Return (X, Y) of the center of cell containing provided text 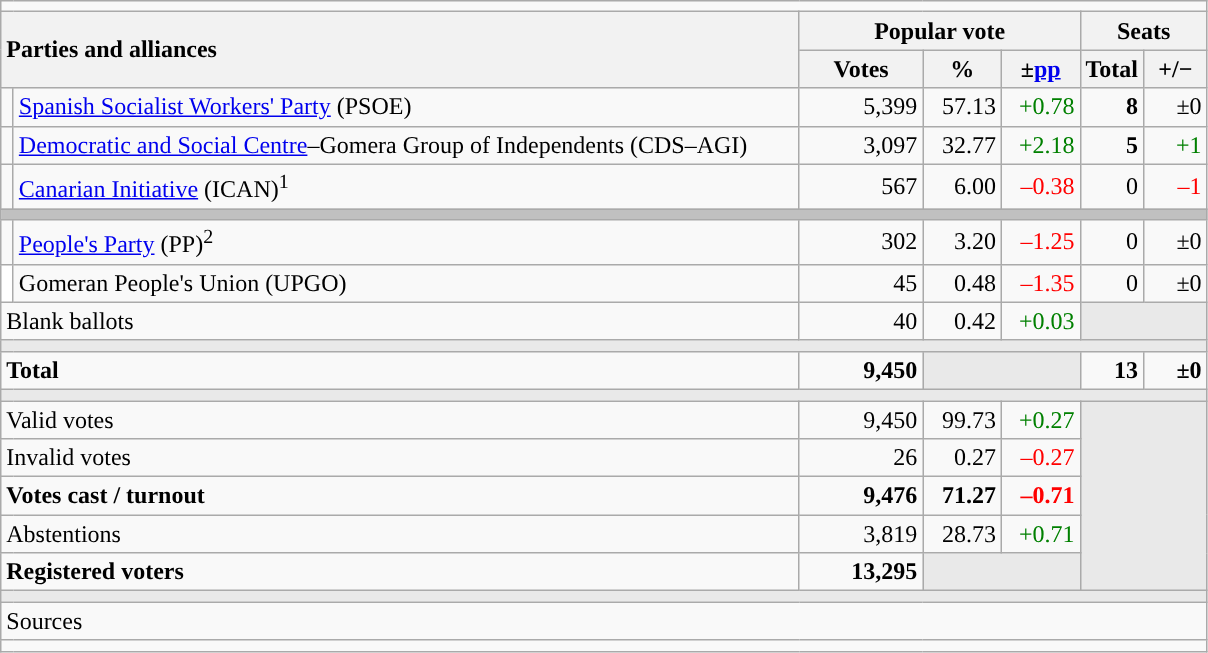
People's Party (PP)2 (406, 242)
567 (861, 186)
–0.38 (1040, 186)
57.13 (962, 107)
0.48 (962, 283)
+1 (1176, 145)
Canarian Initiative (ICAN)1 (406, 186)
Seats (1144, 31)
13 (1112, 370)
99.73 (962, 420)
0.42 (962, 321)
+0.71 (1040, 534)
Gomeran People's Union (UPGO) (406, 283)
3,097 (861, 145)
% (962, 69)
9,476 (861, 496)
Democratic and Social Centre–Gomera Group of Independents (CDS–AGI) (406, 145)
28.73 (962, 534)
0.27 (962, 458)
302 (861, 242)
+/− (1176, 69)
+0.27 (1040, 420)
3.20 (962, 242)
5,399 (861, 107)
Parties and alliances (400, 50)
Invalid votes (400, 458)
Sources (604, 621)
Spanish Socialist Workers' Party (PSOE) (406, 107)
–1.35 (1040, 283)
32.77 (962, 145)
+0.78 (1040, 107)
40 (861, 321)
8 (1112, 107)
26 (861, 458)
71.27 (962, 496)
Abstentions (400, 534)
3,819 (861, 534)
–0.27 (1040, 458)
13,295 (861, 572)
6.00 (962, 186)
Votes (861, 69)
+0.03 (1040, 321)
Popular vote (940, 31)
+2.18 (1040, 145)
Votes cast / turnout (400, 496)
5 (1112, 145)
–0.71 (1040, 496)
±pp (1040, 69)
Registered voters (400, 572)
–1 (1176, 186)
45 (861, 283)
Valid votes (400, 420)
Blank ballots (400, 321)
–1.25 (1040, 242)
